Identify which cell holds the provided text, then report its [x, y] central coordinate. 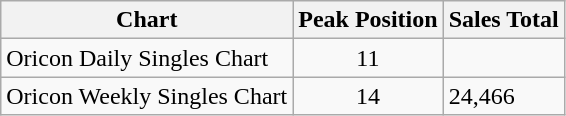
Oricon Weekly Singles Chart [147, 96]
Chart [147, 20]
14 [368, 96]
Peak Position [368, 20]
Sales Total [504, 20]
24,466 [504, 96]
11 [368, 58]
Oricon Daily Singles Chart [147, 58]
